Capture the cell that displays the provided text and extract its [X, Y] central coordinate. 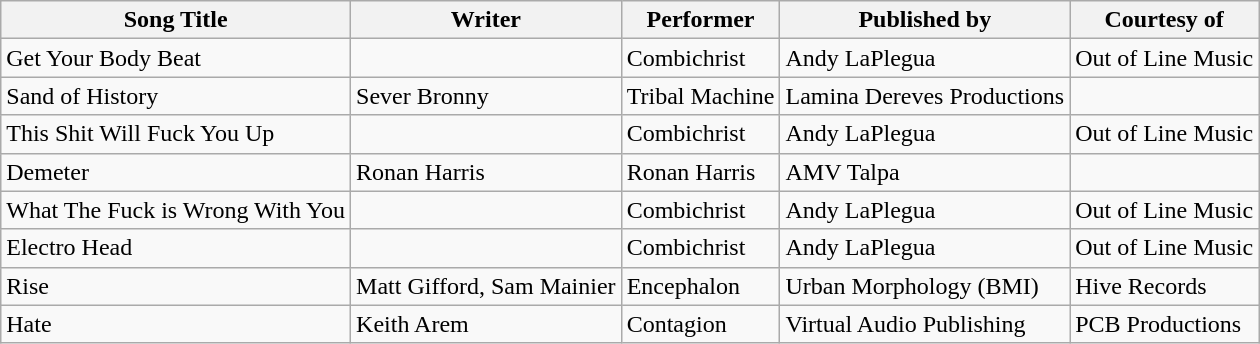
Demeter [176, 172]
This Shit Will Fuck You Up [176, 134]
Matt Gifford, Sam Mainier [486, 286]
Courtesy of [1164, 20]
Tribal Machine [700, 96]
Lamina Dereves Productions [925, 96]
Get Your Body Beat [176, 58]
Sever Bronny [486, 96]
Hate [176, 324]
Performer [700, 20]
What The Fuck is Wrong With You [176, 210]
Keith Arem [486, 324]
Writer [486, 20]
Encephalon [700, 286]
Sand of History [176, 96]
Urban Morphology (BMI) [925, 286]
Hive Records [1164, 286]
Electro Head [176, 248]
Virtual Audio Publishing [925, 324]
Rise [176, 286]
Song Title [176, 20]
Published by [925, 20]
Contagion [700, 324]
AMV Talpa [925, 172]
PCB Productions [1164, 324]
